For the text-containing cell, return its midpoint in (x, y) coordinate format. 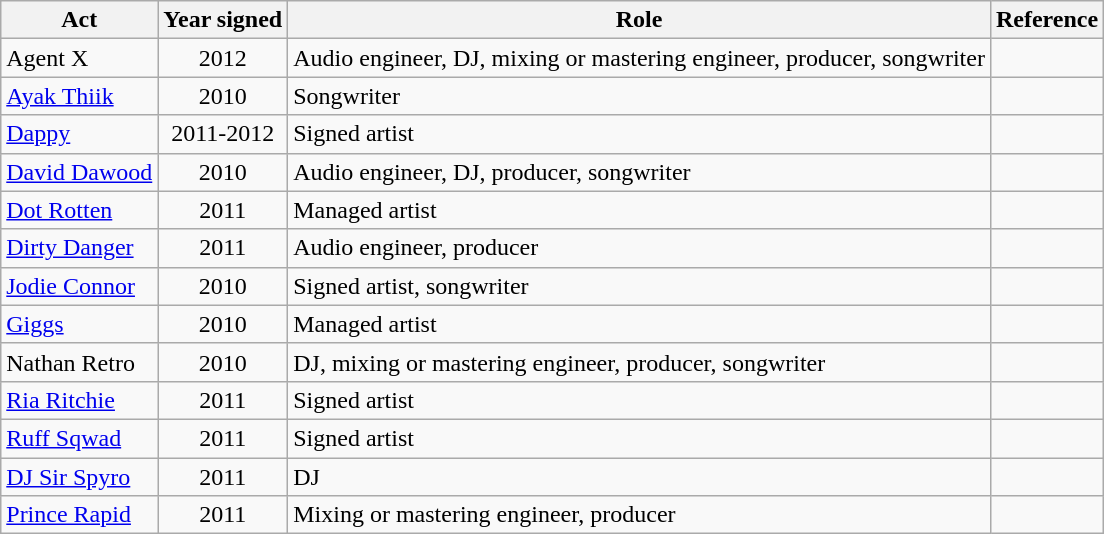
Audio engineer, DJ, producer, songwriter (640, 172)
Agent X (80, 58)
Reference (1046, 20)
Mixing or mastering engineer, producer (640, 515)
2011-2012 (223, 134)
Ayak Thiik (80, 96)
Act (80, 20)
Ria Ritchie (80, 400)
DJ Sir Spyro (80, 477)
Dirty Danger (80, 248)
Year signed (223, 20)
Nathan Retro (80, 362)
Dot Rotten (80, 210)
Signed artist, songwriter (640, 286)
2012 (223, 58)
DJ (640, 477)
David Dawood (80, 172)
Audio engineer, DJ, mixing or mastering engineer, producer, songwriter (640, 58)
Dappy (80, 134)
Jodie Connor (80, 286)
Giggs (80, 324)
Role (640, 20)
Prince Rapid (80, 515)
Ruff Sqwad (80, 438)
Songwriter (640, 96)
DJ, mixing or mastering engineer, producer, songwriter (640, 362)
Audio engineer, producer (640, 248)
